Scan for the cell matching the given text and deliver its (x, y) coordinate at center. 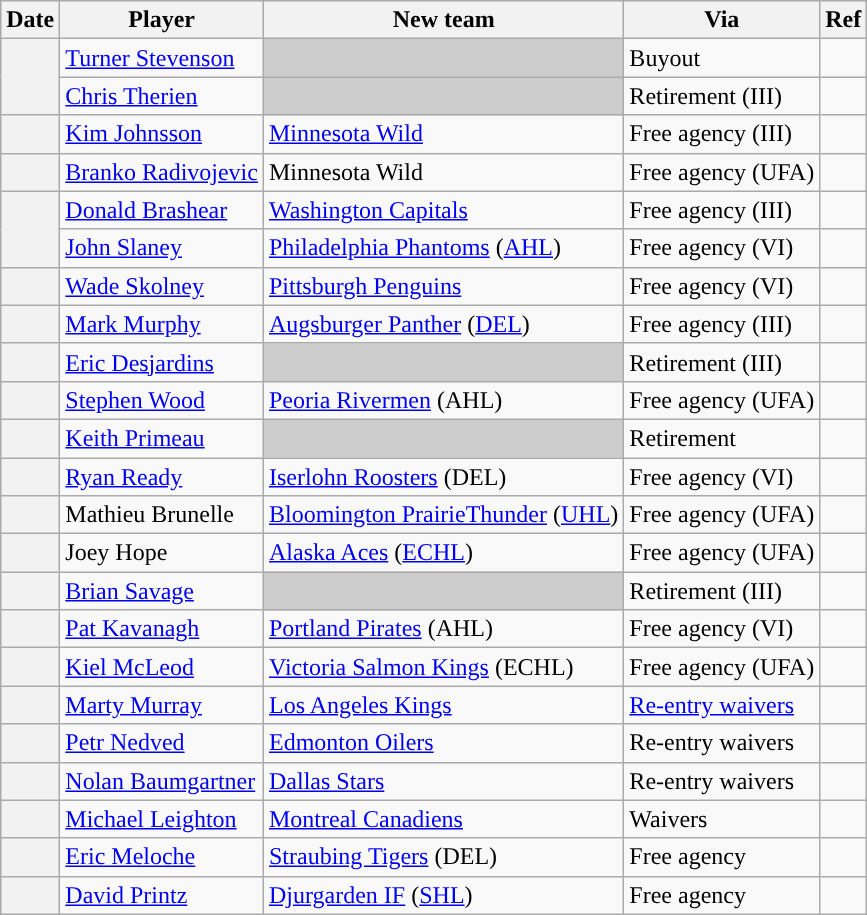
Portland Pirates (AHL) (443, 629)
Dallas Stars (443, 781)
Straubing Tigers (DEL) (443, 857)
Petr Nedved (162, 743)
Retirement (722, 438)
Nolan Baumgartner (162, 781)
Wade Skolney (162, 286)
Branko Radivojevic (162, 172)
John Slaney (162, 248)
Victoria Salmon Kings (ECHL) (443, 667)
Peoria Rivermen (AHL) (443, 400)
Via (722, 20)
Marty Murray (162, 705)
Mathieu Brunelle (162, 515)
Montreal Canadiens (443, 819)
Mark Murphy (162, 324)
Philadelphia Phantoms (AHL) (443, 248)
Player (162, 20)
Kiel McLeod (162, 667)
Edmonton Oilers (443, 743)
Turner Stevenson (162, 58)
David Printz (162, 895)
Pat Kavanagh (162, 629)
Augsburger Panther (DEL) (443, 324)
Bloomington PrairieThunder (UHL) (443, 515)
Joey Hope (162, 553)
Stephen Wood (162, 400)
Chris Therien (162, 96)
Buyout (722, 58)
Ryan Ready (162, 477)
Eric Desjardins (162, 362)
Donald Brashear (162, 210)
Kim Johnsson (162, 134)
Alaska Aces (ECHL) (443, 553)
Eric Meloche (162, 857)
Washington Capitals (443, 210)
Date (30, 20)
New team (443, 20)
Waivers (722, 819)
Iserlohn Roosters (DEL) (443, 477)
Pittsburgh Penguins (443, 286)
Djurgarden IF (SHL) (443, 895)
Brian Savage (162, 591)
Keith Primeau (162, 438)
Los Angeles Kings (443, 705)
Ref (844, 20)
Michael Leighton (162, 819)
